For the text-containing cell, return its midpoint in [x, y] coordinate format. 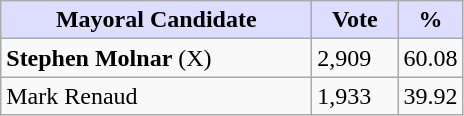
Mayoral Candidate [156, 20]
39.92 [430, 96]
Mark Renaud [156, 96]
60.08 [430, 58]
2,909 [355, 58]
Vote [355, 20]
1,933 [355, 96]
Stephen Molnar (X) [156, 58]
% [430, 20]
